Provide the (x, y) coordinate of the cell's center where the given text is located.  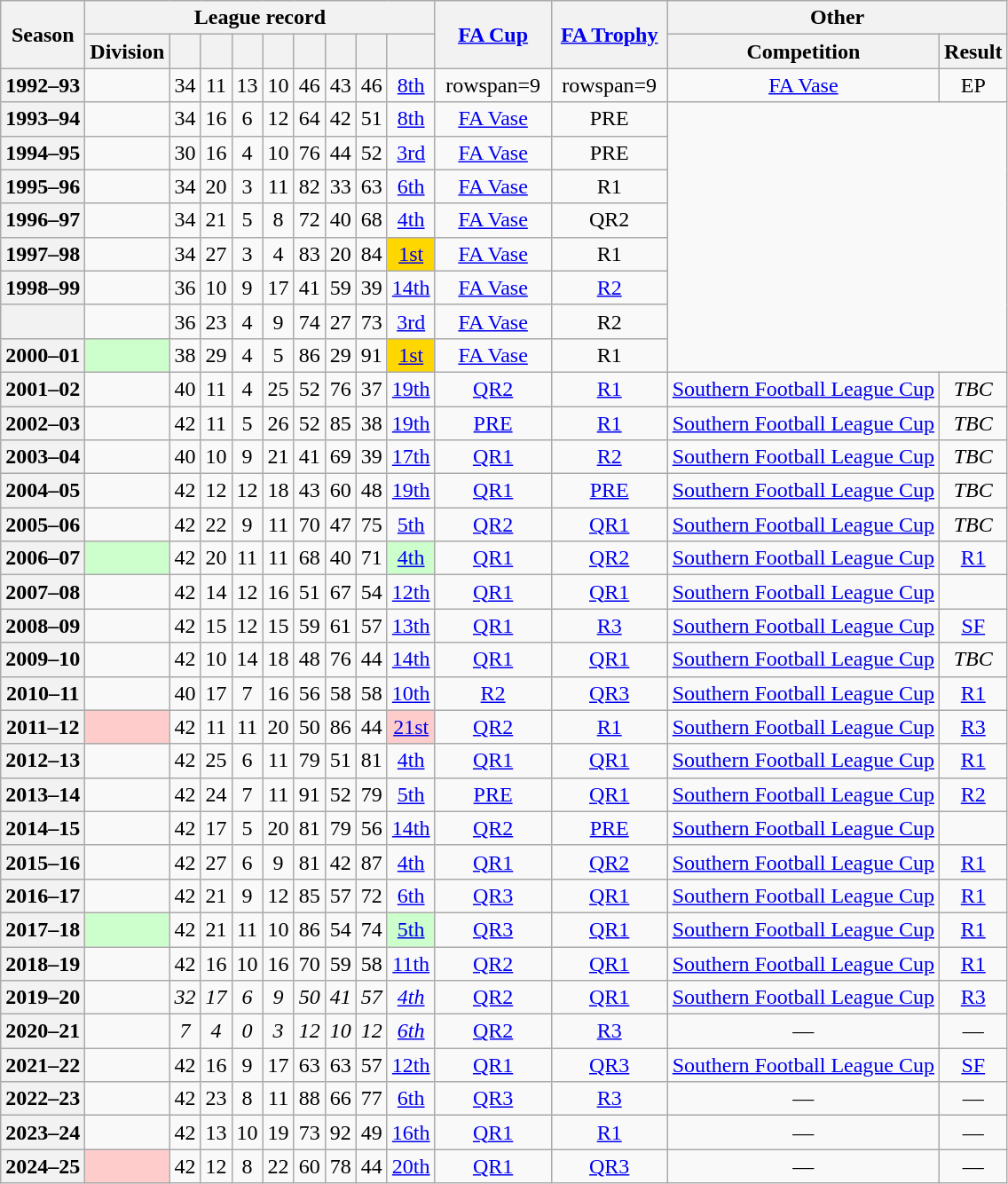
21st (411, 727)
16th (411, 1133)
1997–98 (43, 254)
77 (371, 1099)
2002–03 (43, 423)
2004–05 (43, 491)
Division (128, 51)
Other (838, 18)
64 (309, 119)
78 (341, 1166)
92 (341, 1133)
1993–94 (43, 119)
83 (309, 254)
0 (247, 1031)
33 (341, 186)
10th (411, 693)
47 (341, 525)
2005–06 (43, 525)
2007–08 (43, 592)
1992–93 (43, 85)
69 (341, 457)
Competition (803, 51)
FA Trophy (609, 35)
19 (279, 1133)
1995–96 (43, 186)
2013–14 (43, 794)
20th (411, 1166)
11th (411, 963)
87 (371, 862)
67 (341, 592)
2012–13 (43, 761)
2023–24 (43, 1133)
2009–10 (43, 659)
League record (260, 18)
2008–09 (43, 626)
17th (411, 457)
13th (411, 626)
30 (185, 153)
49 (371, 1133)
2020–21 (43, 1031)
61 (341, 626)
2018–19 (43, 963)
75 (371, 525)
2010–11 (43, 693)
26 (279, 423)
84 (371, 254)
2011–12 (43, 727)
FA Cup (493, 35)
1994–95 (43, 153)
2003–04 (43, 457)
2001–02 (43, 389)
2021–22 (43, 1065)
Result (973, 51)
Season (43, 35)
24 (217, 794)
2000–01 (43, 355)
2019–20 (43, 998)
2016–17 (43, 896)
82 (309, 186)
1996–97 (43, 220)
37 (371, 389)
32 (185, 998)
2015–16 (43, 862)
71 (371, 558)
66 (341, 1099)
2017–18 (43, 929)
2022–23 (43, 1099)
88 (309, 1099)
2014–15 (43, 828)
1998–99 (43, 288)
2006–07 (43, 558)
2024–25 (43, 1166)
EP (973, 85)
